Output the (x, y) coordinate of the center of the cell containing the given text.  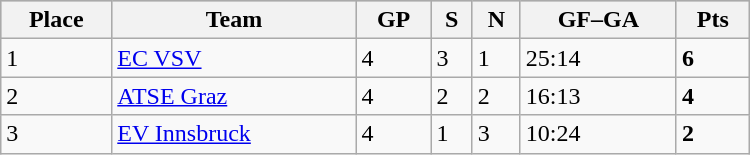
ATSE Graz (234, 96)
GP (394, 20)
Team (234, 20)
25:14 (598, 58)
Pts (712, 20)
GF–GA (598, 20)
6 (712, 58)
16:13 (598, 96)
S (452, 20)
10:24 (598, 134)
Place (56, 20)
EV Innsbruck (234, 134)
EC VSV (234, 58)
N (496, 20)
